Locate the cell with the specified text and output its (X, Y) center coordinate. 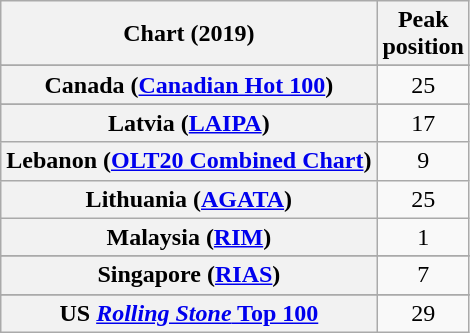
US Rolling Stone Top 100 (189, 313)
Canada (Canadian Hot 100) (189, 85)
Lithuania (AGATA) (189, 199)
17 (423, 123)
Lebanon (OLT20 Combined Chart) (189, 161)
Chart (2019) (189, 34)
9 (423, 161)
1 (423, 237)
Peakposition (423, 34)
Malaysia (RIM) (189, 237)
Singapore (RIAS) (189, 275)
29 (423, 313)
7 (423, 275)
Latvia (LAIPA) (189, 123)
